Detect which cell encompasses the target text, then output its (x, y) center coordinate. 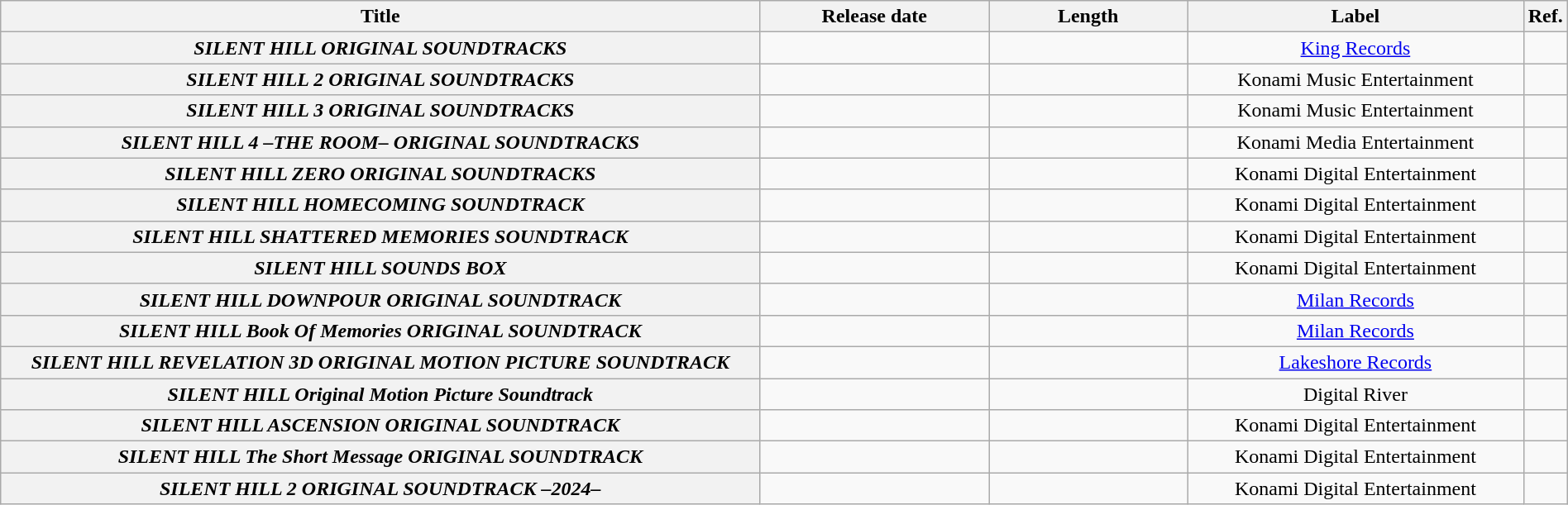
SILENT HILL 2 ORIGINAL SOUNDTRACKS (380, 79)
SILENT HILL ASCENSION ORIGINAL SOUNDTRACK (380, 426)
SILENT HILL SOUNDS BOX (380, 268)
SILENT HILL Original Motion Picture Soundtrack (380, 394)
SILENT HILL 2 ORIGINAL SOUNDTRACK –2024– (380, 488)
SILENT HILL The Short Message ORIGINAL SOUNDTRACK (380, 457)
SILENT HILL HOMECOMING SOUNDTRACK (380, 205)
SILENT HILL ORIGINAL SOUNDTRACKS (380, 48)
Title (380, 17)
Konami Media Entertainment (1355, 142)
SILENT HILL ZERO ORIGINAL SOUNDTRACKS (380, 174)
SILENT HILL REVELATION 3D ORIGINAL MOTION PICTURE SOUNDTRACK (380, 362)
SILENT HILL DOWNPOUR ORIGINAL SOUNDTRACK (380, 299)
SILENT HILL 4 –THE ROOM– ORIGINAL SOUNDTRACKS (380, 142)
Lakeshore Records (1355, 362)
Length (1088, 17)
Digital River (1355, 394)
Release date (875, 17)
SILENT HILL SHATTERED MEMORIES SOUNDTRACK (380, 236)
Ref. (1545, 17)
SILENT HILL 3 ORIGINAL SOUNDTRACKS (380, 111)
King Records (1355, 48)
SILENT HILL Book Of Memories ORIGINAL SOUNDTRACK (380, 331)
Label (1355, 17)
